Find where the given text appears and provide that cell's center as [x, y] coordinate. 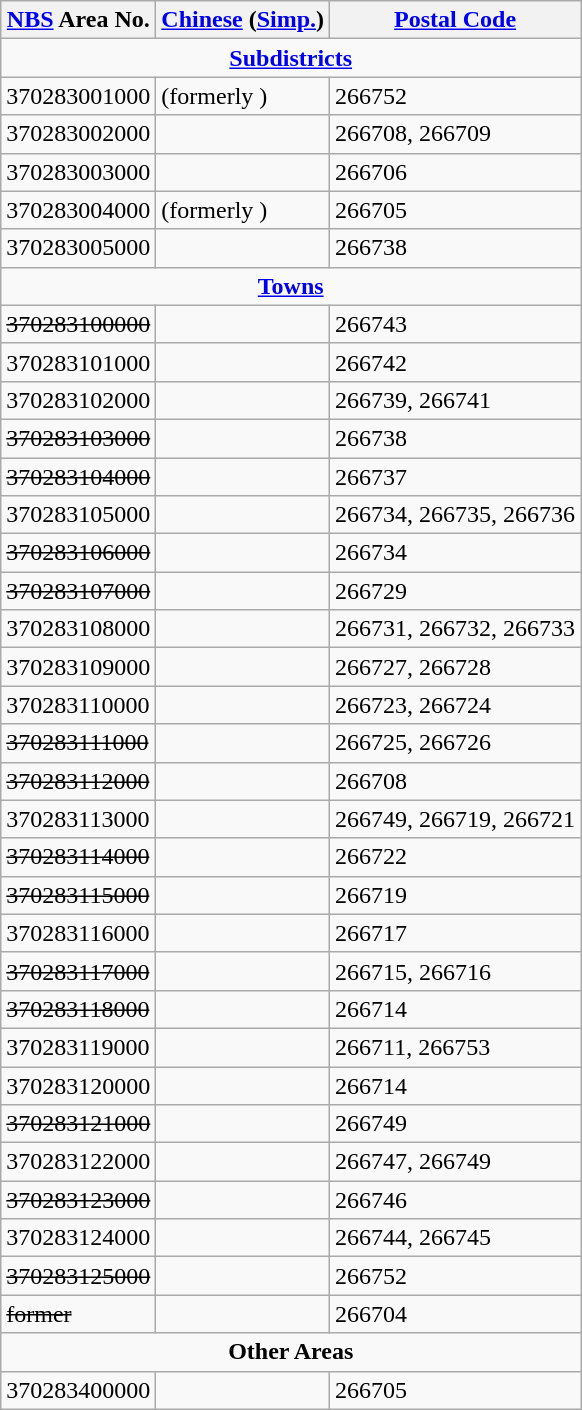
266739, 266741 [456, 400]
370283102000 [78, 400]
266706 [456, 172]
370283114000 [78, 857]
Postal Code [456, 20]
370283004000 [78, 210]
370283104000 [78, 477]
266717 [456, 933]
266746 [456, 1200]
370283003000 [78, 172]
266742 [456, 362]
266749 [456, 1124]
370283111000 [78, 743]
266704 [456, 1314]
370283106000 [78, 553]
266727, 266728 [456, 667]
266711, 266753 [456, 1047]
370283125000 [78, 1276]
266708, 266709 [456, 134]
370283119000 [78, 1047]
370283101000 [78, 362]
370283005000 [78, 248]
370283112000 [78, 781]
370283113000 [78, 819]
370283123000 [78, 1200]
266734 [456, 553]
Towns [291, 286]
Other Areas [291, 1352]
370283002000 [78, 134]
266722 [456, 857]
370283122000 [78, 1162]
266725, 266726 [456, 743]
266734, 266735, 266736 [456, 515]
266719 [456, 895]
370283120000 [78, 1085]
370283124000 [78, 1238]
370283118000 [78, 1009]
266744, 266745 [456, 1238]
370283108000 [78, 629]
370283107000 [78, 591]
266731, 266732, 266733 [456, 629]
370283110000 [78, 705]
370283103000 [78, 438]
266715, 266716 [456, 971]
Chinese (Simp.) [243, 20]
370283105000 [78, 515]
370283121000 [78, 1124]
370283109000 [78, 667]
former [78, 1314]
370283116000 [78, 933]
266749, 266719, 266721 [456, 819]
266723, 266724 [456, 705]
266747, 266749 [456, 1162]
266708 [456, 781]
370283115000 [78, 895]
370283100000 [78, 324]
Subdistricts [291, 58]
370283001000 [78, 96]
370283400000 [78, 1390]
266743 [456, 324]
NBS Area No. [78, 20]
266729 [456, 591]
370283117000 [78, 971]
266737 [456, 477]
